Find where the given text appears and provide that cell's center as (X, Y) coordinate. 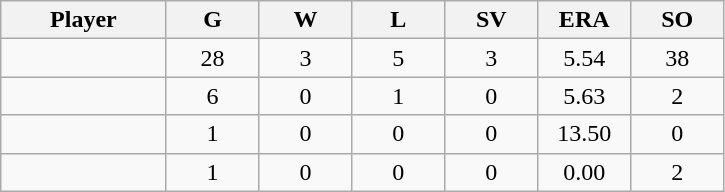
G (212, 20)
5.63 (584, 96)
SO (678, 20)
L (398, 20)
SV (492, 20)
0.00 (584, 172)
5 (398, 58)
38 (678, 58)
5.54 (584, 58)
Player (84, 20)
W (306, 20)
28 (212, 58)
6 (212, 96)
13.50 (584, 134)
ERA (584, 20)
